Capture the cell that displays the provided text and extract its [x, y] central coordinate. 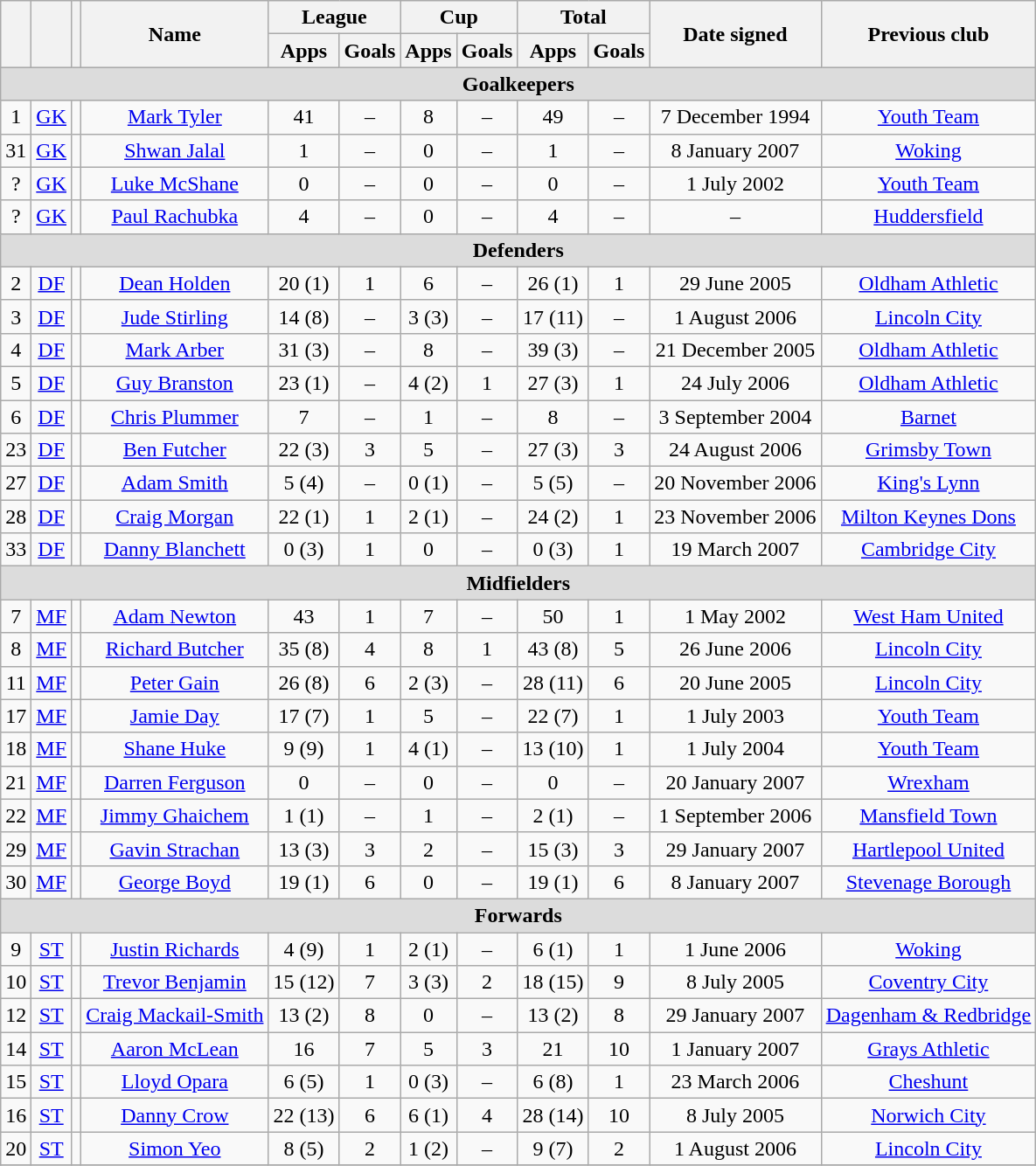
Aaron McLean [175, 1049]
26 (8) [304, 683]
20 November 2006 [735, 483]
Defenders [518, 250]
Dean Holden [175, 283]
1 January 2007 [735, 1049]
Lloyd Opara [175, 1082]
43 (8) [553, 649]
Chris Plummer [175, 417]
15 (12) [304, 982]
Justin Richards [175, 948]
20 January 2007 [735, 782]
22 (7) [553, 716]
9 (7) [553, 1149]
Cambridge City [928, 550]
Hartlepool United [928, 849]
Cheshunt [928, 1082]
3 September 2004 [735, 417]
Gavin Strachan [175, 849]
22 [16, 816]
Cup [459, 17]
12 [16, 1016]
30 [16, 882]
26 June 2006 [735, 649]
20 June 2005 [735, 683]
Jimmy Ghaichem [175, 816]
Mansfield Town [928, 816]
14 (8) [304, 316]
Forwards [518, 915]
Luke McShane [175, 184]
17 (7) [304, 716]
39 (3) [553, 350]
Wrexham [928, 782]
Barnet [928, 417]
1 May 2002 [735, 616]
League [334, 17]
1 June 2006 [735, 948]
22 (3) [304, 450]
Guy Branston [175, 383]
23 November 2006 [735, 517]
Date signed [735, 34]
4 (9) [304, 948]
1 July 2003 [735, 716]
4 (2) [428, 383]
17 [16, 716]
19 March 2007 [735, 550]
20 (1) [304, 283]
Coventry City [928, 982]
0 (1) [428, 483]
Simon Yeo [175, 1149]
6 (5) [304, 1082]
Mark Arber [175, 350]
1 (2) [428, 1149]
13 (3) [304, 849]
Midfielders [518, 583]
4 (1) [428, 749]
Milton Keynes Dons [928, 517]
Ben Futcher [175, 450]
Shane Huke [175, 749]
50 [553, 616]
West Ham United [928, 616]
Dagenham & Redbridge [928, 1016]
26 (1) [553, 283]
20 [16, 1149]
Jamie Day [175, 716]
21 December 2005 [735, 350]
28 [16, 517]
Norwich City [928, 1115]
Grimsby Town [928, 450]
14 [16, 1049]
31 (3) [304, 350]
23 [16, 450]
1 (1) [304, 816]
33 [16, 550]
24 July 2006 [735, 383]
George Boyd [175, 882]
Mark Tyler [175, 117]
35 (8) [304, 649]
5 (5) [553, 483]
King's Lynn [928, 483]
Craig Mackail-Smith [175, 1016]
7 December 1994 [735, 117]
Darren Ferguson [175, 782]
Huddersfield [928, 217]
22 (13) [304, 1115]
5 (4) [304, 483]
23 (1) [304, 383]
17 (11) [553, 316]
2 (3) [428, 683]
23 March 2006 [735, 1082]
22 (1) [304, 517]
8 (5) [304, 1149]
Jude Stirling [175, 316]
Richard Butcher [175, 649]
29 [16, 849]
27 [16, 483]
Stevenage Borough [928, 882]
31 [16, 150]
6 (8) [553, 1082]
29 June 2005 [735, 283]
1 July 2004 [735, 749]
Grays Athletic [928, 1049]
41 [304, 117]
Goalkeepers [518, 84]
49 [553, 117]
28 (11) [553, 683]
Danny Blanchett [175, 550]
Peter Gain [175, 683]
Danny Crow [175, 1115]
Shwan Jalal [175, 150]
43 [304, 616]
15 (3) [553, 849]
18 [16, 749]
Adam Smith [175, 483]
24 August 2006 [735, 450]
Trevor Benjamin [175, 982]
Previous club [928, 34]
15 [16, 1082]
1 September 2006 [735, 816]
Paul Rachubka [175, 217]
Name [175, 34]
Craig Morgan [175, 517]
24 (2) [553, 517]
Adam Newton [175, 616]
28 (14) [553, 1115]
13 (10) [553, 749]
11 [16, 683]
Total [584, 17]
1 July 2002 [735, 184]
18 (15) [553, 982]
9 (9) [304, 749]
